Detect which cell encompasses the target text, then output its (X, Y) center coordinate. 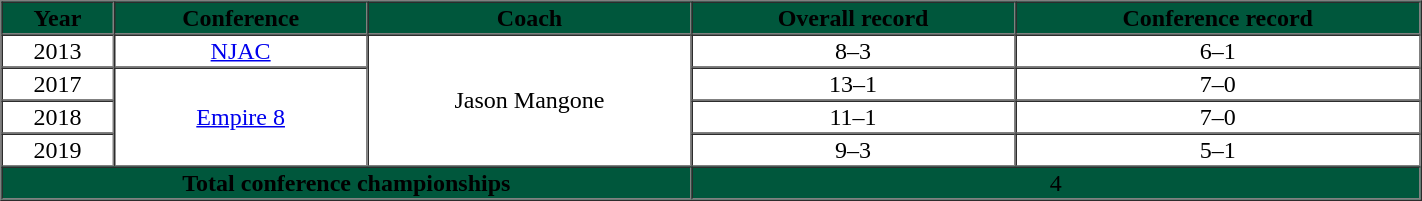
Overall record (853, 18)
2019 (58, 150)
5–1 (1218, 150)
11–1 (853, 116)
Year (58, 18)
2017 (58, 84)
Conference (240, 18)
Jason Mangone (530, 100)
Total conference championships (347, 182)
6–1 (1218, 50)
8–3 (853, 50)
Empire 8 (240, 118)
9–3 (853, 150)
Coach (530, 18)
13–1 (853, 84)
Conference record (1218, 18)
2018 (58, 116)
NJAC (240, 50)
4 (1056, 182)
2013 (58, 50)
